Capture the cell that displays the provided text and extract its [X, Y] central coordinate. 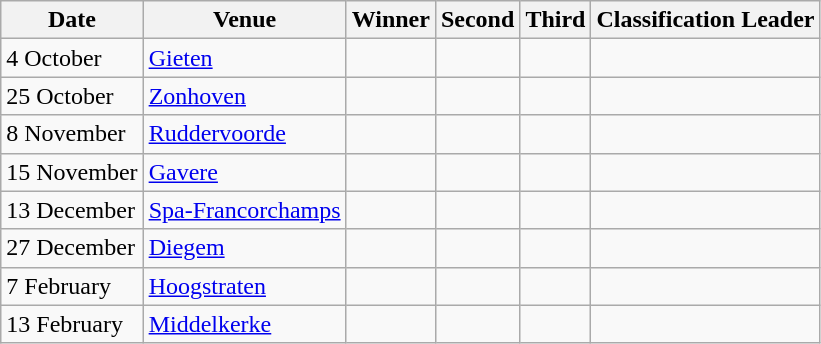
Zonhoven [244, 96]
Middelkerke [244, 324]
Classification Leader [706, 20]
Ruddervoorde [244, 134]
Gieten [244, 58]
7 February [72, 286]
Spa-Francorchamps [244, 210]
13 December [72, 210]
Winner [390, 20]
8 November [72, 134]
25 October [72, 96]
Hoogstraten [244, 286]
Gavere [244, 172]
Date [72, 20]
27 December [72, 248]
13 February [72, 324]
15 November [72, 172]
Second [477, 20]
4 October [72, 58]
Venue [244, 20]
Diegem [244, 248]
Third [556, 20]
